Extract the [X, Y] coordinate from the center of the cell holding the provided text.  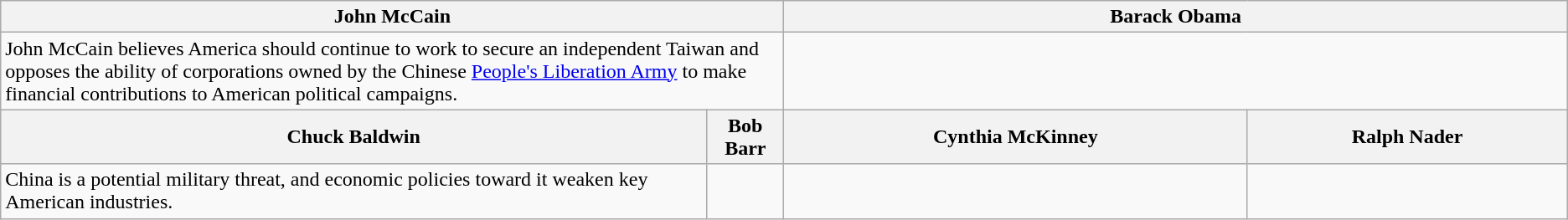
China is a potential military threat, and economic policies toward it weaken key American industries. [353, 191]
Chuck Baldwin [353, 137]
Bob Barr [745, 137]
Barack Obama [1176, 17]
Ralph Nader [1407, 137]
John McCain [392, 17]
Cynthia McKinney [1015, 137]
